From the cell containing the given text, extract its center point as [X, Y] coordinate. 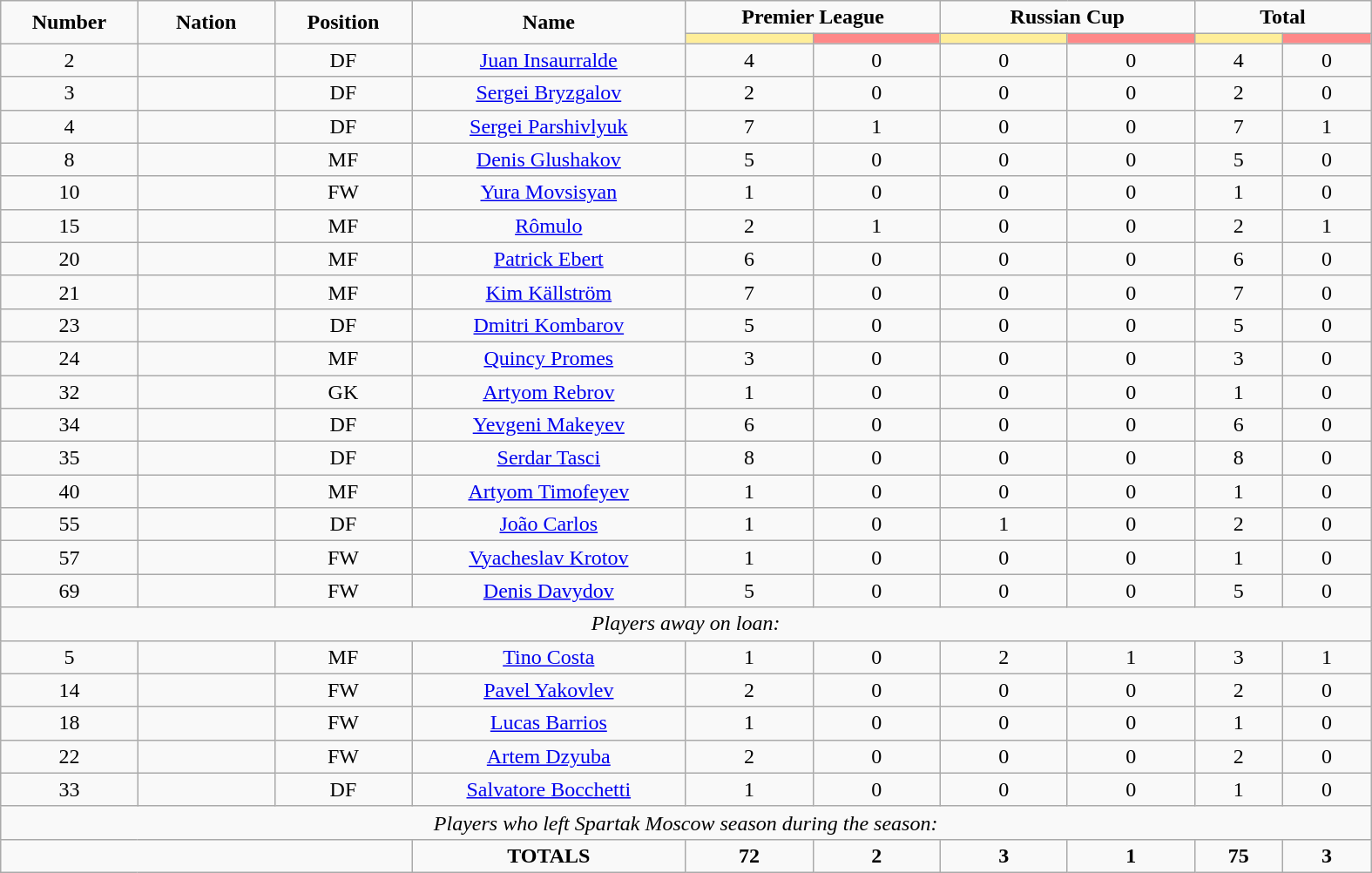
João Carlos [549, 524]
23 [70, 325]
Sergei Parshivlyuk [549, 126]
Vyacheslav Krotov [549, 558]
10 [70, 193]
Pavel Yakovlev [549, 690]
40 [70, 491]
21 [70, 292]
18 [70, 723]
32 [70, 391]
Quincy Promes [549, 358]
14 [70, 690]
Kim Källström [549, 292]
57 [70, 558]
Sergei Bryzgalov [549, 93]
Yura Movsisyan [549, 193]
35 [70, 458]
Artem Dzyuba [549, 756]
Artyom Timofeyev [549, 491]
Players who left Spartak Moscow season during the season: [686, 822]
Denis Davydov [549, 591]
Patrick Ebert [549, 259]
Tino Costa [549, 657]
72 [749, 856]
Lucas Barrios [549, 723]
Serdar Tasci [549, 458]
GK [343, 391]
Total [1282, 17]
Denis Glushakov [549, 159]
69 [70, 591]
Juan Insaurralde [549, 60]
15 [70, 226]
22 [70, 756]
Yevgeni Makeyev [549, 425]
Artyom Rebrov [549, 391]
75 [1239, 856]
Number [70, 23]
Salvatore Bocchetti [549, 789]
Rômulo [549, 226]
Players away on loan: [686, 624]
20 [70, 259]
55 [70, 524]
33 [70, 789]
Name [549, 23]
24 [70, 358]
Premier League [813, 17]
TOTALS [549, 856]
Russian Cup [1067, 17]
Dmitri Kombarov [549, 325]
Position [343, 23]
34 [70, 425]
Nation [206, 23]
